Return [X, Y] of the center of cell containing provided text 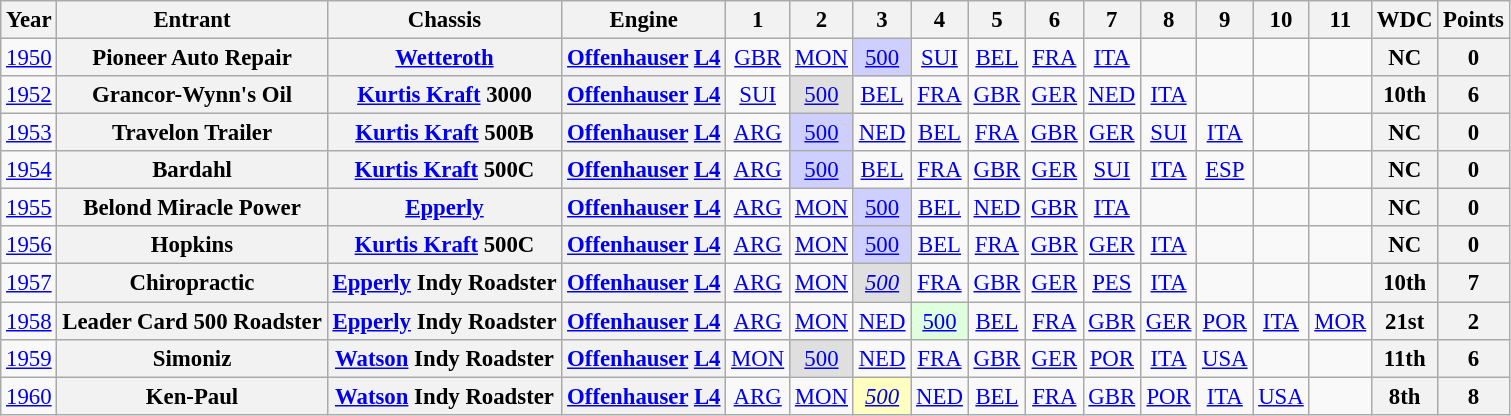
1955 [29, 208]
21st [1405, 321]
3 [882, 20]
1956 [29, 245]
Ken-Paul [192, 396]
Entrant [192, 20]
Wetteroth [444, 58]
Epperly [444, 208]
Chiropractic [192, 283]
WDC [1405, 20]
Hopkins [192, 245]
1 [758, 20]
Travelon Trailer [192, 133]
4 [940, 20]
11th [1405, 358]
Chassis [444, 20]
1952 [29, 95]
Leader Card 500 Roadster [192, 321]
1953 [29, 133]
1959 [29, 358]
Grancor-Wynn's Oil [192, 95]
Points [1474, 20]
10 [1281, 20]
9 [1225, 20]
1954 [29, 170]
Simoniz [192, 358]
Kurtis Kraft 3000 [444, 95]
8th [1405, 396]
11 [1340, 20]
1957 [29, 283]
Engine [644, 20]
1958 [29, 321]
1950 [29, 58]
MOR [1340, 321]
Bardahl [192, 170]
5 [996, 20]
Kurtis Kraft 500B [444, 133]
Year [29, 20]
1960 [29, 396]
Pioneer Auto Repair [192, 58]
ESP [1225, 170]
Belond Miracle Power [192, 208]
PES [1112, 283]
